Extract the [x, y] coordinate from the center of the cell holding the provided text.  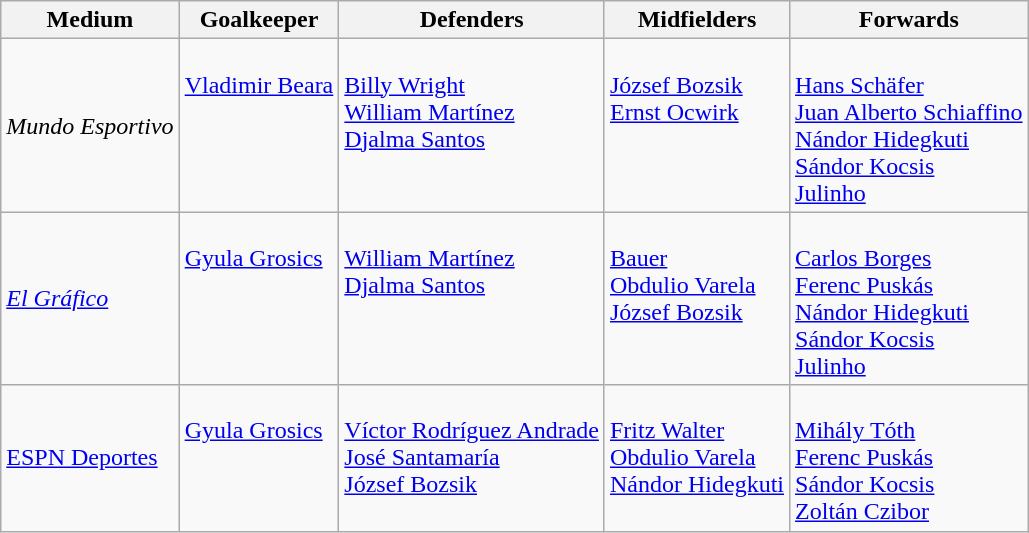
El Gráfico [90, 298]
ESPN Deportes [90, 458]
Goalkeeper [259, 20]
Carlos Borges Ferenc Puskás Nándor Hidegkuti Sándor Kocsis Julinho [910, 298]
William Martínez Djalma Santos [472, 298]
Hans Schäfer Juan Alberto Schiaffino Nándor Hidegkuti Sándor Kocsis Julinho [910, 126]
Midfielders [696, 20]
Fritz Walter Obdulio Varela Nándor Hidegkuti [696, 458]
Bauer Obdulio Varela József Bozsik [696, 298]
Víctor Rodríguez Andrade José Santamaría József Bozsik [472, 458]
Forwards [910, 20]
József Bozsik Ernst Ocwirk [696, 126]
Billy Wright William Martínez Djalma Santos [472, 126]
Vladimir Beara [259, 126]
Mundo Esportivo [90, 126]
Defenders [472, 20]
Mihály Tóth Ferenc Puskás Sándor Kocsis Zoltán Czibor [910, 458]
Medium [90, 20]
